Provide the (X, Y) coordinate of the cell's center where the given text is located.  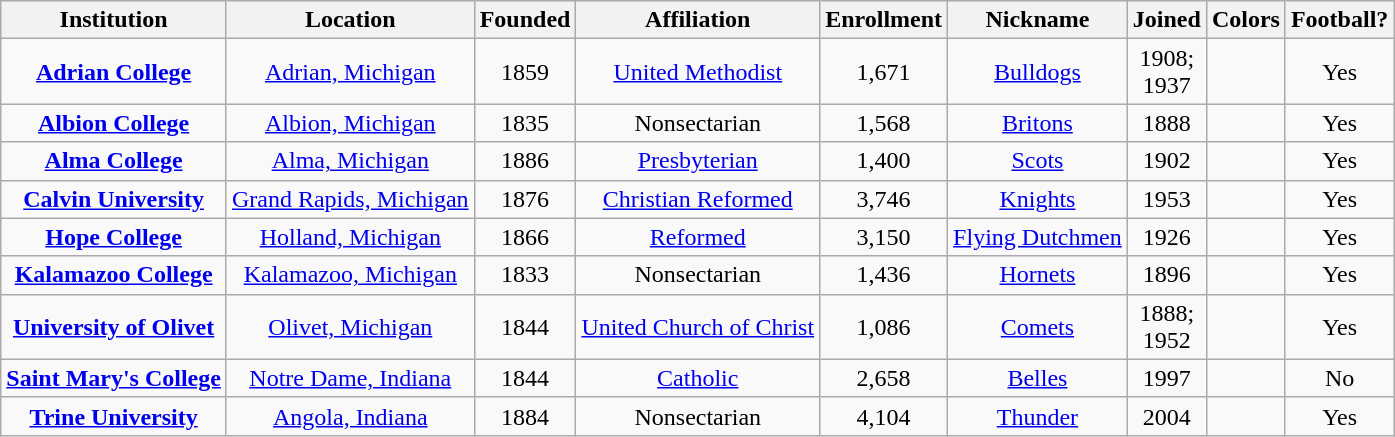
Enrollment (884, 20)
1888 (1166, 123)
Hornets (1038, 275)
Notre Dame, Indiana (350, 378)
Location (350, 20)
Alma College (114, 161)
1884 (525, 416)
Angola, Indiana (350, 416)
1,671 (884, 72)
Albion College (114, 123)
Colors (1246, 20)
1997 (1166, 378)
Adrian, Michigan (350, 72)
1876 (525, 199)
Presbyterian (698, 161)
Olivet, Michigan (350, 326)
1866 (525, 237)
Grand Rapids, Michigan (350, 199)
1859 (525, 72)
United Church of Christ (698, 326)
1,436 (884, 275)
1908;1937 (1166, 72)
3,150 (884, 237)
United Methodist (698, 72)
Trine University (114, 416)
Albion, Michigan (350, 123)
Saint Mary's College (114, 378)
1953 (1166, 199)
Knights (1038, 199)
Kalamazoo, Michigan (350, 275)
Founded (525, 20)
1886 (525, 161)
Belles (1038, 378)
4,104 (884, 416)
2,658 (884, 378)
Affiliation (698, 20)
3,746 (884, 199)
Reformed (698, 237)
1902 (1166, 161)
Catholic (698, 378)
Thunder (1038, 416)
1833 (525, 275)
1,568 (884, 123)
University of Olivet (114, 326)
Comets (1038, 326)
1888;1952 (1166, 326)
1896 (1166, 275)
Adrian College (114, 72)
Institution (114, 20)
2004 (1166, 416)
Alma, Michigan (350, 161)
Kalamazoo College (114, 275)
Bulldogs (1038, 72)
Britons (1038, 123)
Christian Reformed (698, 199)
Flying Dutchmen (1038, 237)
Football? (1339, 20)
Joined (1166, 20)
1926 (1166, 237)
1,400 (884, 161)
No (1339, 378)
Scots (1038, 161)
Holland, Michigan (350, 237)
1,086 (884, 326)
Nickname (1038, 20)
1835 (525, 123)
Hope College (114, 237)
Calvin University (114, 199)
